Pinpoint the cell where the given text exists, returning its [X, Y] midpoint coordinate. 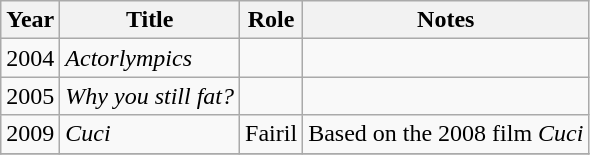
Title [150, 20]
Year [30, 20]
Fairil [272, 134]
2004 [30, 58]
2005 [30, 96]
Why you still fat? [150, 96]
Role [272, 20]
Notes [446, 20]
2009 [30, 134]
Based on the 2008 film Cuci [446, 134]
Cuci [150, 134]
Actorlympics [150, 58]
